From the cell containing the given text, extract its center point as [x, y] coordinate. 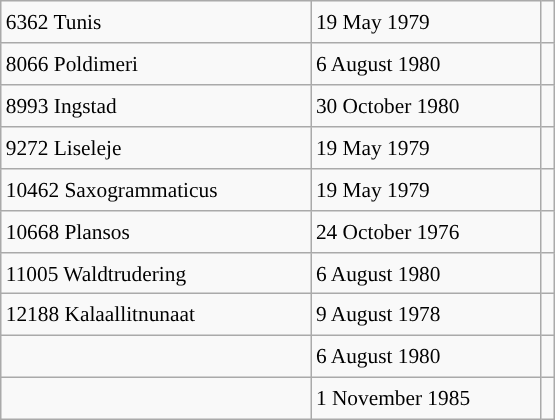
9272 Liseleje [156, 148]
1 November 1985 [426, 399]
30 October 1980 [426, 106]
8066 Poldimeri [156, 64]
6362 Tunis [156, 22]
24 October 1976 [426, 231]
9 August 1978 [426, 315]
10668 Plansos [156, 231]
12188 Kalaallitnunaat [156, 315]
10462 Saxogrammaticus [156, 189]
11005 Waldtrudering [156, 273]
8993 Ingstad [156, 106]
